Provide the (X, Y) coordinate of the cell's center where the given text is located.  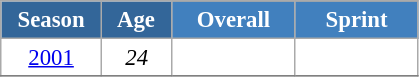
Age (136, 20)
Sprint (356, 20)
Overall (234, 20)
24 (136, 58)
Season (52, 20)
2001 (52, 58)
